Find where the given text appears and provide that cell's center as (x, y) coordinate. 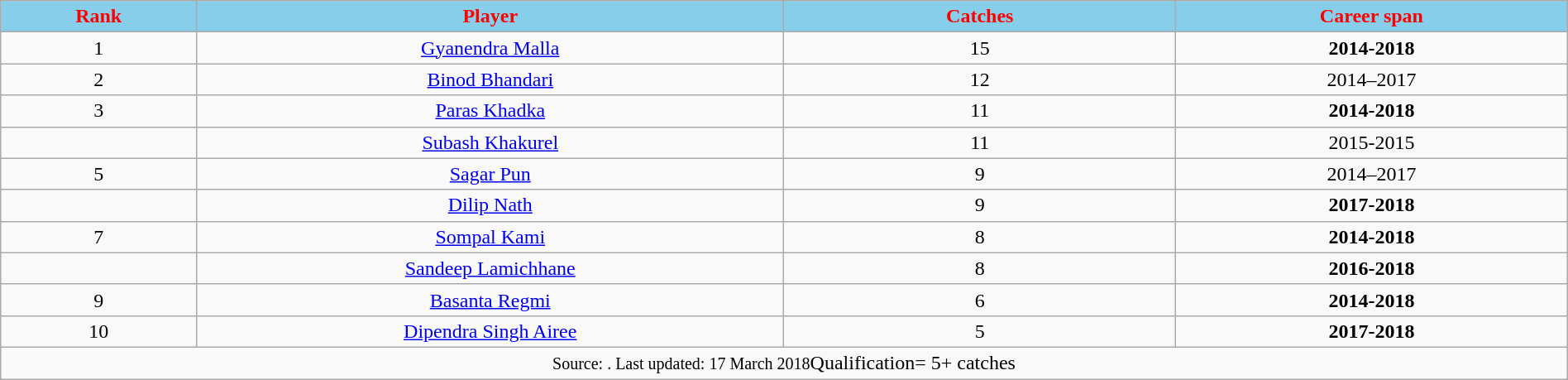
3 (99, 111)
Subash Khakurel (490, 142)
Rank (99, 17)
15 (980, 48)
1 (99, 48)
Binod Bhandari (490, 79)
Sagar Pun (490, 174)
Basanta Regmi (490, 300)
Gyanendra Malla (490, 48)
Paras Khadka (490, 111)
7 (99, 237)
6 (980, 300)
Dilip Nath (490, 205)
Catches (980, 17)
Dipendra Singh Airee (490, 331)
Sandeep Lamichhane (490, 268)
10 (99, 331)
12 (980, 79)
Source: . Last updated: 17 March 2018Qualification= 5+ catches (784, 363)
Career span (1372, 17)
2 (99, 79)
2015-2015 (1372, 142)
Player (490, 17)
Sompal Kami (490, 237)
2016-2018 (1372, 268)
